Locate the cell with the specified text and output its (X, Y) center coordinate. 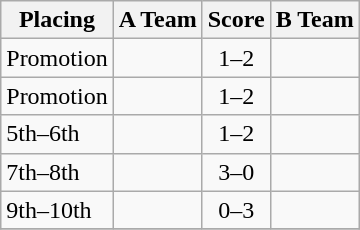
B Team (314, 20)
Placing (57, 20)
7th–8th (57, 172)
5th–6th (57, 134)
A Team (158, 20)
Score (236, 20)
0–3 (236, 210)
3–0 (236, 172)
9th–10th (57, 210)
